From the cell containing the given text, extract its center point as [X, Y] coordinate. 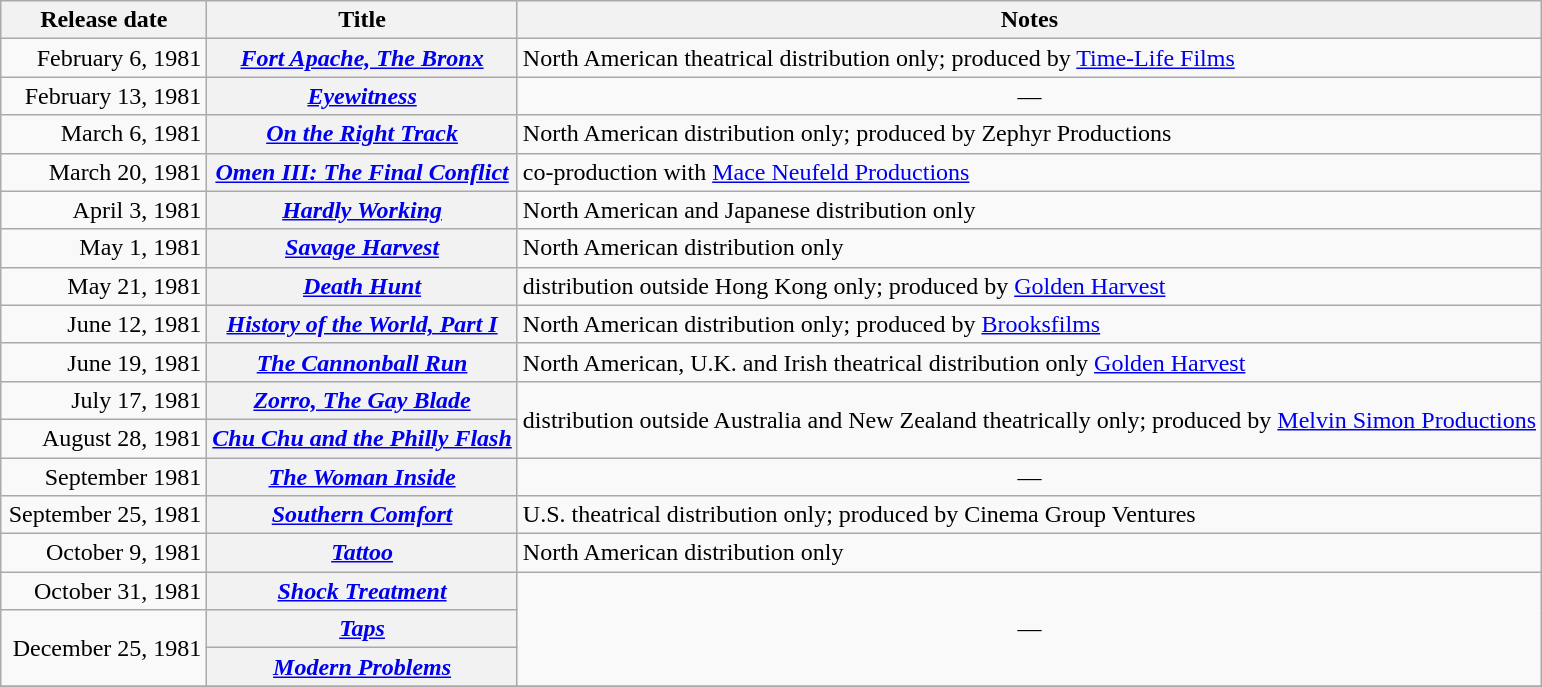
Omen III: The Final Conflict [362, 172]
March 20, 1981 [104, 172]
U.S. theatrical distribution only; produced by Cinema Group Ventures [1029, 515]
Release date [104, 20]
June 19, 1981 [104, 362]
February 6, 1981 [104, 58]
December 25, 1981 [104, 648]
April 3, 1981 [104, 210]
Chu Chu and the Philly Flash [362, 438]
September 25, 1981 [104, 515]
October 9, 1981 [104, 553]
North American distribution only; produced by Brooksfilms [1029, 324]
Savage Harvest [362, 248]
March 6, 1981 [104, 134]
Death Hunt [362, 286]
Shock Treatment [362, 591]
Fort Apache, The Bronx [362, 58]
distribution outside Hong Kong only; produced by Golden Harvest [1029, 286]
North American theatrical distribution only; produced by Time-Life Films [1029, 58]
Taps [362, 629]
Modern Problems [362, 667]
The Woman Inside [362, 477]
co-production with Mace Neufeld Productions [1029, 172]
Notes [1029, 20]
Southern Comfort [362, 515]
The Cannonball Run [362, 362]
May 21, 1981 [104, 286]
June 12, 1981 [104, 324]
February 13, 1981 [104, 96]
August 28, 1981 [104, 438]
Zorro, The Gay Blade [362, 400]
Tattoo [362, 553]
Eyewitness [362, 96]
May 1, 1981 [104, 248]
July 17, 1981 [104, 400]
Title [362, 20]
October 31, 1981 [104, 591]
History of the World, Part I [362, 324]
September 1981 [104, 477]
North American distribution only; produced by Zephyr Productions [1029, 134]
North American and Japanese distribution only [1029, 210]
distribution outside Australia and New Zealand theatrically only; produced by Melvin Simon Productions [1029, 419]
North American, U.K. and Irish theatrical distribution only Golden Harvest [1029, 362]
On the Right Track [362, 134]
Hardly Working [362, 210]
